Find where the given text appears and provide that cell's center as (x, y) coordinate. 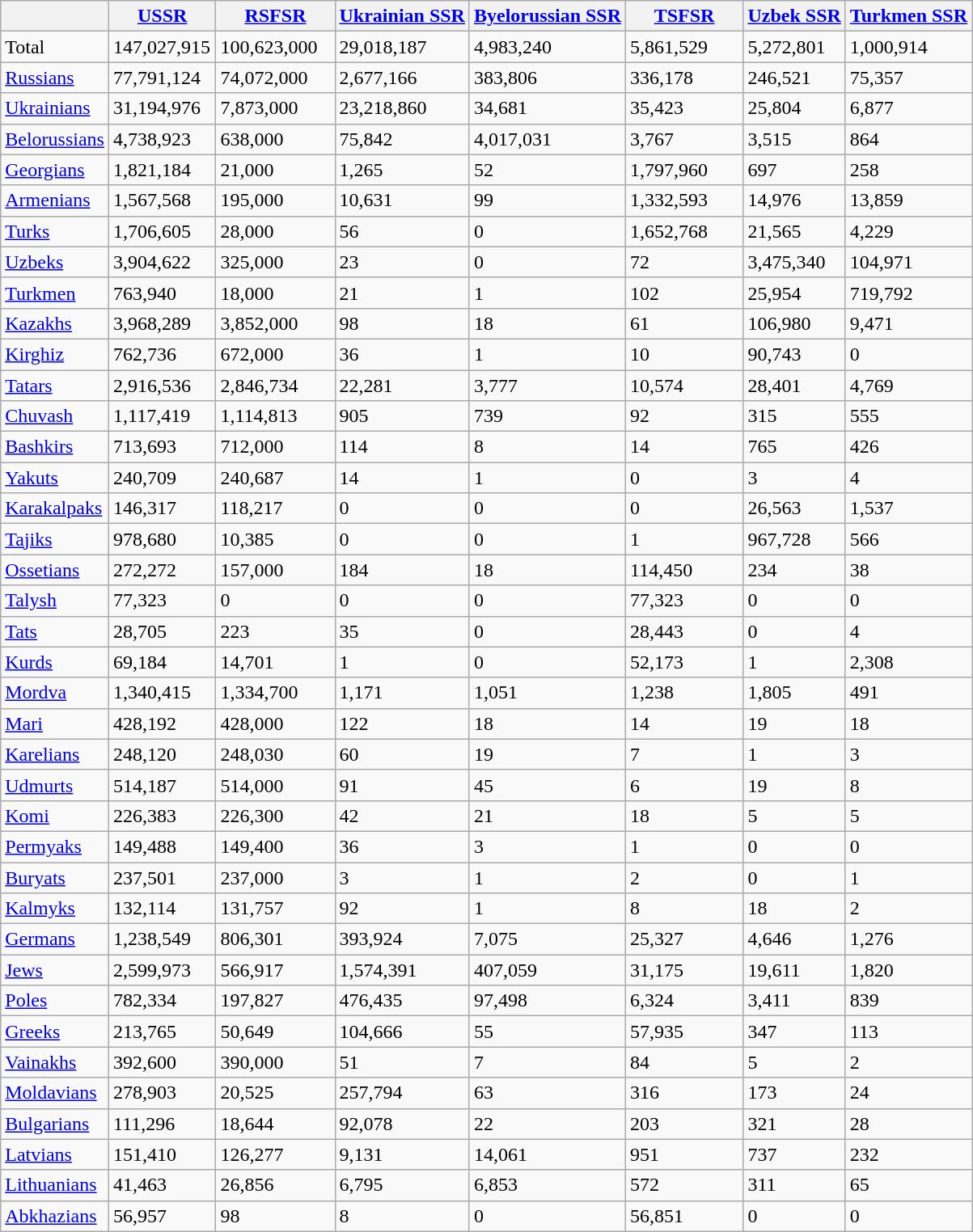
Poles (55, 1001)
56 (402, 231)
14,061 (547, 1154)
35 (402, 631)
41,463 (162, 1185)
184 (402, 570)
864 (908, 139)
Tajiks (55, 539)
75,357 (908, 78)
248,030 (275, 754)
2,846,734 (275, 386)
Karakalpaks (55, 508)
84 (684, 1062)
Buryats (55, 877)
26,856 (275, 1185)
26,563 (794, 508)
Kazakhs (55, 323)
321 (794, 1124)
Talysh (55, 601)
Mordva (55, 693)
226,300 (275, 816)
1,114,813 (275, 416)
74,072,000 (275, 78)
56,851 (684, 1216)
1,332,593 (684, 200)
197,827 (275, 1001)
234 (794, 570)
476,435 (402, 1001)
278,903 (162, 1093)
28,443 (684, 631)
638,000 (275, 139)
672,000 (275, 354)
1,276 (908, 939)
6,877 (908, 108)
240,687 (275, 478)
428,000 (275, 724)
28,000 (275, 231)
65 (908, 1185)
21,000 (275, 170)
Tats (55, 631)
390,000 (275, 1062)
149,488 (162, 846)
1,000,914 (908, 47)
514,187 (162, 785)
3,767 (684, 139)
6 (684, 785)
9,131 (402, 1154)
22 (547, 1124)
RSFSR (275, 16)
315 (794, 416)
55 (547, 1032)
1,537 (908, 508)
Ukrainian SSR (402, 16)
99 (547, 200)
29,018,187 (402, 47)
Moldavians (55, 1093)
18,000 (275, 293)
118,217 (275, 508)
23 (402, 262)
3,777 (547, 386)
336,178 (684, 78)
61 (684, 323)
316 (684, 1093)
Bulgarians (55, 1124)
5,861,529 (684, 47)
21,565 (794, 231)
2,599,973 (162, 970)
3,475,340 (794, 262)
25,954 (794, 293)
5,272,801 (794, 47)
719,792 (908, 293)
237,501 (162, 877)
3,904,622 (162, 262)
25,804 (794, 108)
Turkmen (55, 293)
7,075 (547, 939)
1,567,568 (162, 200)
Permyaks (55, 846)
42 (402, 816)
100,623,000 (275, 47)
10,385 (275, 539)
92,078 (402, 1124)
Byelorussian SSR (547, 16)
34,681 (547, 108)
69,184 (162, 662)
114,450 (684, 570)
737 (794, 1154)
Mari (55, 724)
TSFSR (684, 16)
Latvians (55, 1154)
91 (402, 785)
146,317 (162, 508)
383,806 (547, 78)
Lithuanians (55, 1185)
765 (794, 447)
28 (908, 1124)
Jews (55, 970)
24 (908, 1093)
967,728 (794, 539)
Turks (55, 231)
Germans (55, 939)
19,611 (794, 970)
555 (908, 416)
782,334 (162, 1001)
9,471 (908, 323)
97,498 (547, 1001)
52 (547, 170)
Karelians (55, 754)
1,706,605 (162, 231)
Kalmyks (55, 909)
111,296 (162, 1124)
1,821,184 (162, 170)
Georgians (55, 170)
52,173 (684, 662)
Kurds (55, 662)
63 (547, 1093)
Ossetians (55, 570)
14,701 (275, 662)
28,401 (794, 386)
1,574,391 (402, 970)
Komi (55, 816)
246,521 (794, 78)
248,120 (162, 754)
Tatars (55, 386)
3,852,000 (275, 323)
31,194,976 (162, 108)
22,281 (402, 386)
697 (794, 170)
203 (684, 1124)
25,327 (684, 939)
258 (908, 170)
102 (684, 293)
2,308 (908, 662)
122 (402, 724)
1,805 (794, 693)
77,791,124 (162, 78)
Uzbeks (55, 262)
325,000 (275, 262)
149,400 (275, 846)
428,192 (162, 724)
978,680 (162, 539)
31,175 (684, 970)
762,736 (162, 354)
1,652,768 (684, 231)
18,644 (275, 1124)
712,000 (275, 447)
1,334,700 (275, 693)
1,117,419 (162, 416)
257,794 (402, 1093)
75,842 (402, 139)
2,677,166 (402, 78)
57,935 (684, 1032)
905 (402, 416)
Total (55, 47)
104,666 (402, 1032)
13,859 (908, 200)
1,340,415 (162, 693)
6,853 (547, 1185)
1,820 (908, 970)
4,017,031 (547, 139)
240,709 (162, 478)
51 (402, 1062)
4,738,923 (162, 139)
10,631 (402, 200)
USSR (162, 16)
4,229 (908, 231)
90,743 (794, 354)
Kirghiz (55, 354)
151,410 (162, 1154)
566 (908, 539)
Ukrainians (55, 108)
Abkhazians (55, 1216)
Belorussians (55, 139)
114 (402, 447)
104,971 (908, 262)
4,983,240 (547, 47)
173 (794, 1093)
50,649 (275, 1032)
739 (547, 416)
131,757 (275, 909)
1,051 (547, 693)
392,600 (162, 1062)
106,980 (794, 323)
237,000 (275, 877)
10 (684, 354)
132,114 (162, 909)
Uzbek SSR (794, 16)
126,277 (275, 1154)
491 (908, 693)
4,646 (794, 939)
Greeks (55, 1032)
7,873,000 (275, 108)
Turkmen SSR (908, 16)
195,000 (275, 200)
232 (908, 1154)
113 (908, 1032)
763,940 (162, 293)
1,238 (684, 693)
Bashkirs (55, 447)
6,324 (684, 1001)
393,924 (402, 939)
347 (794, 1032)
56,957 (162, 1216)
223 (275, 631)
806,301 (275, 939)
38 (908, 570)
407,059 (547, 970)
23,218,860 (402, 108)
35,423 (684, 108)
311 (794, 1185)
157,000 (275, 570)
Russians (55, 78)
226,383 (162, 816)
20,525 (275, 1093)
2,916,536 (162, 386)
3,515 (794, 139)
60 (402, 754)
147,027,915 (162, 47)
713,693 (162, 447)
28,705 (162, 631)
566,917 (275, 970)
951 (684, 1154)
1,171 (402, 693)
72 (684, 262)
213,765 (162, 1032)
10,574 (684, 386)
Chuvash (55, 416)
Vainakhs (55, 1062)
514,000 (275, 785)
839 (908, 1001)
45 (547, 785)
Armenians (55, 200)
572 (684, 1185)
Udmurts (55, 785)
14,976 (794, 200)
272,272 (162, 570)
3,411 (794, 1001)
Yakuts (55, 478)
1,797,960 (684, 170)
426 (908, 447)
3,968,289 (162, 323)
1,238,549 (162, 939)
4,769 (908, 386)
6,795 (402, 1185)
1,265 (402, 170)
